Extract the (x, y) coordinate from the center of the cell holding the provided text.  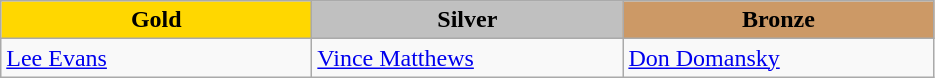
Don Domansky (778, 58)
Silver (468, 20)
Bronze (778, 20)
Vince Matthews (468, 58)
Lee Evans (156, 58)
Gold (156, 20)
